Output the (x, y) coordinate of the center of the cell containing the given text.  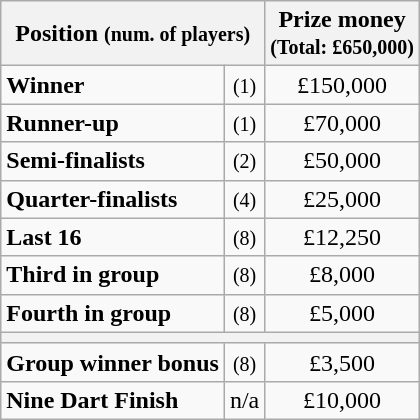
£25,000 (342, 199)
£50,000 (342, 161)
Group winner bonus (113, 362)
Third in group (113, 275)
Prize money(Total: £650,000) (342, 34)
Quarter-finalists (113, 199)
Nine Dart Finish (113, 400)
£12,250 (342, 237)
£5,000 (342, 313)
Last 16 (113, 237)
Position (num. of players) (133, 34)
(2) (244, 161)
(4) (244, 199)
£70,000 (342, 123)
£150,000 (342, 85)
Winner (113, 85)
£8,000 (342, 275)
£3,500 (342, 362)
n/a (244, 400)
£10,000 (342, 400)
Fourth in group (113, 313)
Runner-up (113, 123)
Semi-finalists (113, 161)
